For the text-containing cell, return its midpoint in [X, Y] coordinate format. 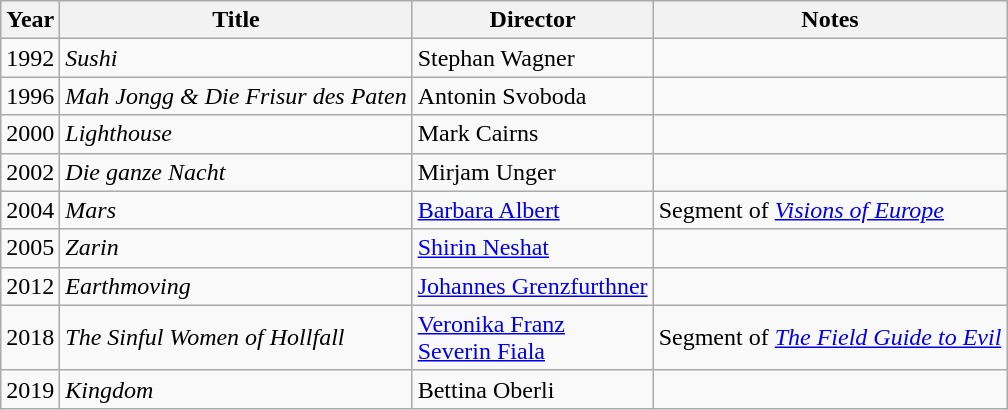
2002 [30, 172]
2018 [30, 338]
The Sinful Women of Hollfall [236, 338]
Lighthouse [236, 134]
Kingdom [236, 389]
Zarin [236, 248]
2004 [30, 210]
Director [532, 20]
Earthmoving [236, 286]
Stephan Wagner [532, 58]
2019 [30, 389]
Die ganze Nacht [236, 172]
Notes [830, 20]
1992 [30, 58]
Bettina Oberli [532, 389]
1996 [30, 96]
2012 [30, 286]
Mars [236, 210]
Sushi [236, 58]
Year [30, 20]
2005 [30, 248]
Barbara Albert [532, 210]
Antonin Svoboda [532, 96]
Veronika FranzSeverin Fiala [532, 338]
Mark Cairns [532, 134]
Title [236, 20]
2000 [30, 134]
Segment of The Field Guide to Evil [830, 338]
Segment of Visions of Europe [830, 210]
Mah Jongg & Die Frisur des Paten [236, 96]
Johannes Grenzfurthner [532, 286]
Mirjam Unger [532, 172]
Shirin Neshat [532, 248]
